Return the (X, Y) coordinate for the center point of the cell that contains the specified text.  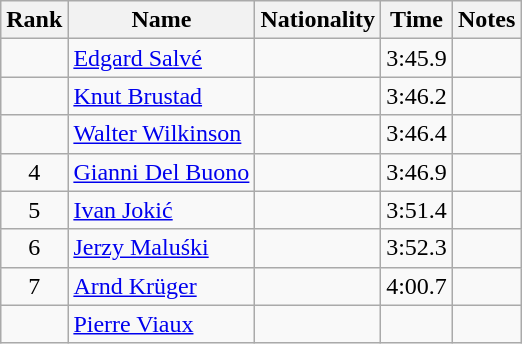
Arnd Krüger (162, 286)
6 (34, 248)
Walter Wilkinson (162, 134)
Nationality (318, 20)
Pierre Viaux (162, 324)
Notes (486, 20)
3:46.9 (417, 172)
Name (162, 20)
3:46.2 (417, 96)
Ivan Jokić (162, 210)
7 (34, 286)
Rank (34, 20)
4:00.7 (417, 286)
Knut Brustad (162, 96)
Gianni Del Buono (162, 172)
Edgard Salvé (162, 58)
3:45.9 (417, 58)
Time (417, 20)
3:46.4 (417, 134)
Jerzy Maluśki (162, 248)
3:51.4 (417, 210)
4 (34, 172)
5 (34, 210)
3:52.3 (417, 248)
